Search for the cell housing the specified text and yield its [X, Y] center coordinate. 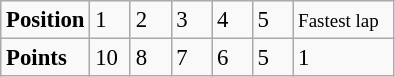
2 [150, 20]
Points [46, 58]
10 [110, 58]
7 [192, 58]
8 [150, 58]
Fastest lap [344, 20]
Position [46, 20]
6 [232, 58]
3 [192, 20]
4 [232, 20]
